Determine the (x, y) coordinate at the center of the cell enclosing the given text.  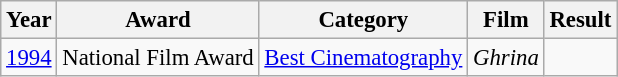
1994 (29, 58)
Ghrina (506, 58)
Year (29, 20)
Category (364, 20)
National Film Award (158, 58)
Award (158, 20)
Film (506, 20)
Result (580, 20)
Best Cinematography (364, 58)
